Find where the given text appears and provide that cell's center as [X, Y] coordinate. 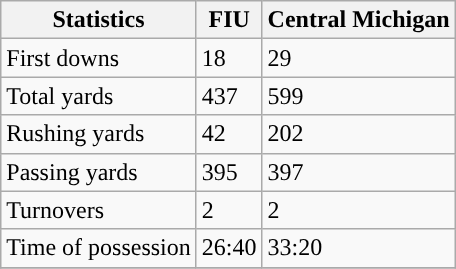
FIU [229, 20]
Total yards [99, 96]
18 [229, 58]
395 [229, 172]
Passing yards [99, 172]
33:20 [358, 248]
Turnovers [99, 210]
29 [358, 58]
Central Michigan [358, 20]
Statistics [99, 20]
First downs [99, 58]
437 [229, 96]
Rushing yards [99, 134]
397 [358, 172]
26:40 [229, 248]
Time of possession [99, 248]
42 [229, 134]
202 [358, 134]
599 [358, 96]
